Return (X, Y) of the center of cell containing provided text 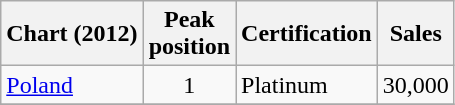
Peakposition (189, 34)
Chart (2012) (72, 34)
1 (189, 85)
30,000 (416, 85)
Certification (307, 34)
Poland (72, 85)
Sales (416, 34)
Platinum (307, 85)
